For the text-containing cell, return its midpoint in [x, y] coordinate format. 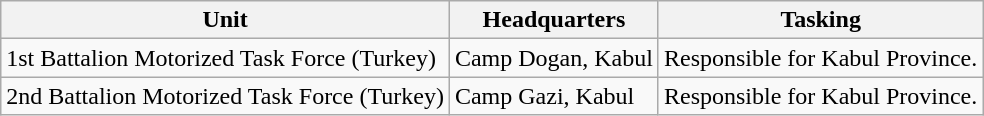
Camp Gazi, Kabul [554, 96]
Camp Dogan, Kabul [554, 58]
2nd Battalion Motorized Task Force (Turkey) [226, 96]
1st Battalion Motorized Task Force (Turkey) [226, 58]
Headquarters [554, 20]
Unit [226, 20]
Tasking [820, 20]
